Pinpoint the cell where the given text exists, returning its (X, Y) midpoint coordinate. 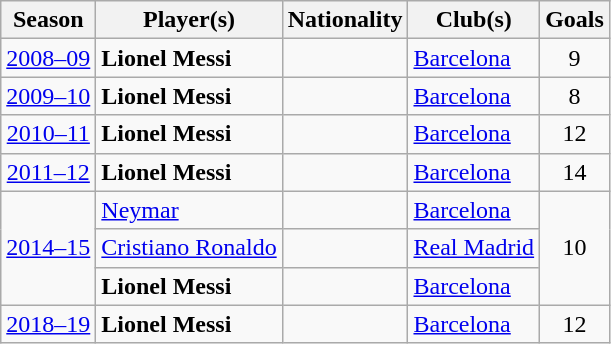
Neymar (189, 210)
Player(s) (189, 20)
2010–11 (48, 134)
Cristiano Ronaldo (189, 248)
Nationality (345, 20)
Club(s) (474, 20)
Season (48, 20)
Real Madrid (474, 248)
10 (575, 248)
2011–12 (48, 172)
2018–19 (48, 324)
2009–10 (48, 96)
9 (575, 58)
8 (575, 96)
Goals (575, 20)
2008–09 (48, 58)
2014–15 (48, 248)
14 (575, 172)
